Pinpoint the cell where the given text exists, returning its [X, Y] midpoint coordinate. 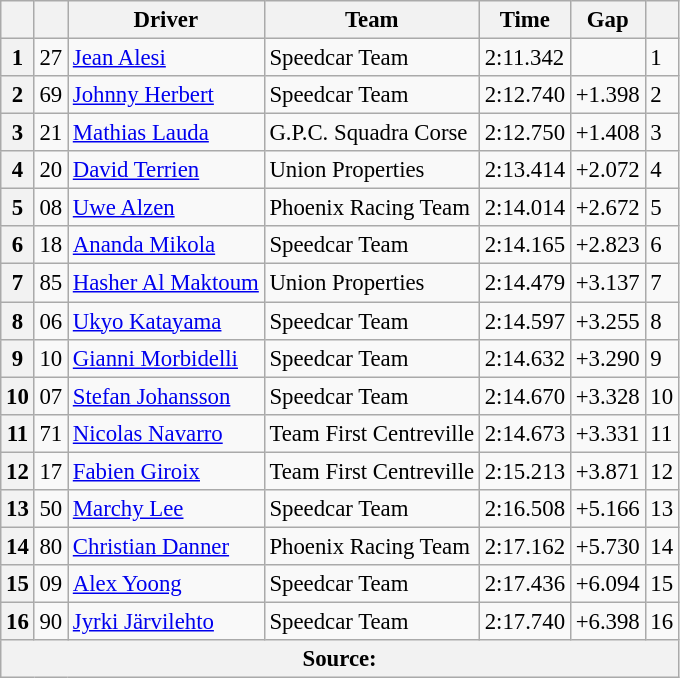
09 [50, 584]
2:14.673 [524, 433]
2:14.670 [524, 396]
G.P.C. Squadra Corse [372, 133]
90 [50, 621]
2:15.213 [524, 471]
08 [50, 208]
2:13.414 [524, 170]
2:14.165 [524, 245]
Fabien Giroix [166, 471]
+2.823 [608, 245]
+3.137 [608, 283]
2:17.162 [524, 546]
+2.072 [608, 170]
Marchy Lee [166, 509]
85 [50, 283]
27 [50, 58]
20 [50, 170]
2:14.597 [524, 321]
2:17.740 [524, 621]
+6.094 [608, 584]
2:14.632 [524, 358]
2:17.436 [524, 584]
Jean Alesi [166, 58]
Jyrki Järvilehto [166, 621]
18 [50, 245]
Hasher Al Maktoum [166, 283]
Stefan Johansson [166, 396]
Christian Danner [166, 546]
+3.871 [608, 471]
Gianni Morbidelli [166, 358]
07 [50, 396]
David Terrien [166, 170]
+3.255 [608, 321]
+3.328 [608, 396]
17 [50, 471]
21 [50, 133]
Uwe Alzen [166, 208]
2:16.508 [524, 509]
71 [50, 433]
2:12.750 [524, 133]
+1.408 [608, 133]
+6.398 [608, 621]
Ananda Mikola [166, 245]
06 [50, 321]
Time [524, 20]
69 [50, 95]
Gap [608, 20]
2:14.479 [524, 283]
Team [372, 20]
+5.166 [608, 509]
Driver [166, 20]
+5.730 [608, 546]
Ukyo Katayama [166, 321]
+3.290 [608, 358]
Alex Yoong [166, 584]
2:11.342 [524, 58]
+2.672 [608, 208]
50 [50, 509]
80 [50, 546]
Nicolas Navarro [166, 433]
+1.398 [608, 95]
2:12.740 [524, 95]
Source: [340, 659]
2:14.014 [524, 208]
Mathias Lauda [166, 133]
Johnny Herbert [166, 95]
+3.331 [608, 433]
